Pinpoint the cell where the given text exists, returning its [X, Y] midpoint coordinate. 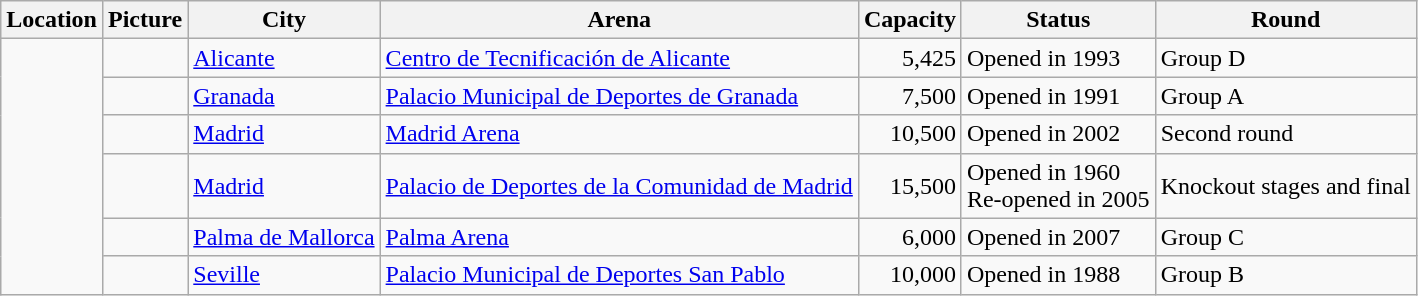
Palma de Mallorca [284, 237]
Knockout stages and final [1286, 186]
Arena [619, 20]
6,000 [910, 237]
5,425 [910, 58]
Alicante [284, 58]
Opened in 1993 [1058, 58]
Palacio Municipal de Deportes de Granada [619, 96]
15,500 [910, 186]
Group D [1286, 58]
Second round [1286, 134]
Opened in 2007 [1058, 237]
Picture [144, 20]
Group C [1286, 237]
Round [1286, 20]
Group A [1286, 96]
Palma Arena [619, 237]
Opened in 2002 [1058, 134]
Seville [284, 275]
7,500 [910, 96]
Location [52, 20]
Group B [1286, 275]
Palacio de Deportes de la Comunidad de Madrid [619, 186]
Opened in 1991 [1058, 96]
Status [1058, 20]
Opened in 1960Re-opened in 2005 [1058, 186]
Palacio Municipal de Deportes San Pablo [619, 275]
10,500 [910, 134]
10,000 [910, 275]
Madrid Arena [619, 134]
Granada [284, 96]
City [284, 20]
Opened in 1988 [1058, 275]
Capacity [910, 20]
Centro de Tecnificación de Alicante [619, 58]
